Pinpoint the cell where the given text exists, returning its (x, y) midpoint coordinate. 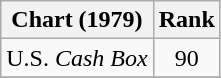
Chart (1979) (77, 20)
U.S. Cash Box (77, 58)
Rank (186, 20)
90 (186, 58)
